Return the [x, y] coordinate for the center point of the cell that contains the specified text.  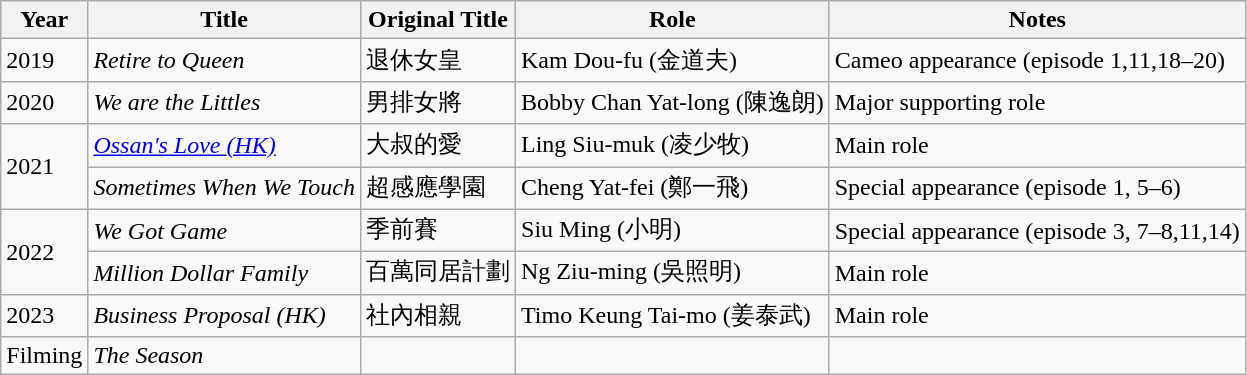
Year [44, 20]
Cheng Yat-fei (鄭一飛) [673, 188]
Special appearance (episode 3, 7–8,11,14) [1037, 230]
Major supporting role [1037, 102]
大叔的愛 [438, 146]
Kam Dou-fu (金道夫) [673, 60]
Title [224, 20]
Ng Ziu-ming (吳照明) [673, 274]
Siu Ming (小明) [673, 230]
Ossan's Love (HK) [224, 146]
2021 [44, 166]
百萬同居計劃 [438, 274]
2020 [44, 102]
Filming [44, 356]
We are the Littles [224, 102]
Ling Siu-muk (凌少牧) [673, 146]
2019 [44, 60]
退休女皇 [438, 60]
社內相親 [438, 316]
Million Dollar Family [224, 274]
2022 [44, 252]
Retire to Queen [224, 60]
超感應學園 [438, 188]
Timo Keung Tai-mo (姜泰武) [673, 316]
Role [673, 20]
Bobby Chan Yat-long (陳逸朗) [673, 102]
The Season [224, 356]
Notes [1037, 20]
Special appearance (episode 1, 5–6) [1037, 188]
Sometimes When We Touch [224, 188]
男排女將 [438, 102]
We Got Game [224, 230]
Cameo appearance (episode 1,11,18–20) [1037, 60]
季前賽 [438, 230]
2023 [44, 316]
Original Title [438, 20]
Business Proposal (HK) [224, 316]
